Search for the cell housing the specified text and yield its [X, Y] center coordinate. 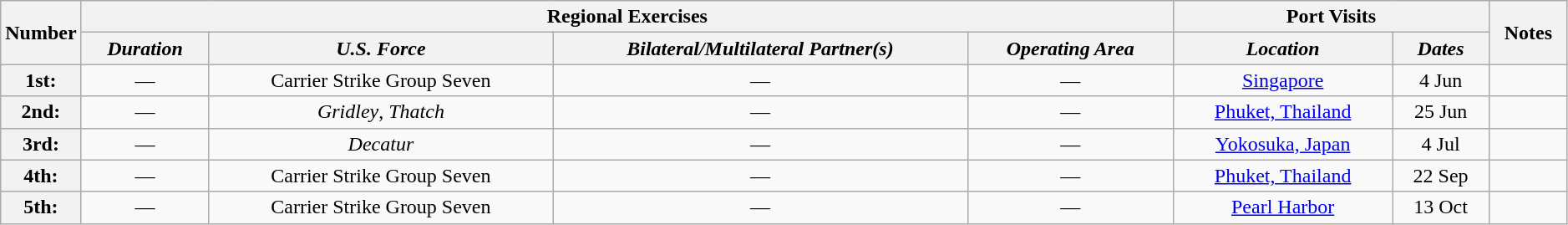
Operating Area [1071, 49]
Gridley, Thatch [381, 112]
4th: [41, 176]
13 Oct [1441, 207]
Duration [145, 49]
3rd: [41, 144]
22 Sep [1441, 176]
Notes [1529, 33]
Regional Exercises [627, 17]
Singapore [1283, 80]
Number [41, 33]
Pearl Harbor [1283, 207]
4 Jun [1441, 80]
2nd: [41, 112]
Location [1283, 49]
Bilateral/Multilateral Partner(s) [760, 49]
U.S. Force [381, 49]
Decatur [381, 144]
1st: [41, 80]
Dates [1441, 49]
Yokosuka, Japan [1283, 144]
4 Jul [1441, 144]
5th: [41, 207]
25 Jun [1441, 112]
Port Visits [1332, 17]
